Capture the cell that displays the provided text and extract its [x, y] central coordinate. 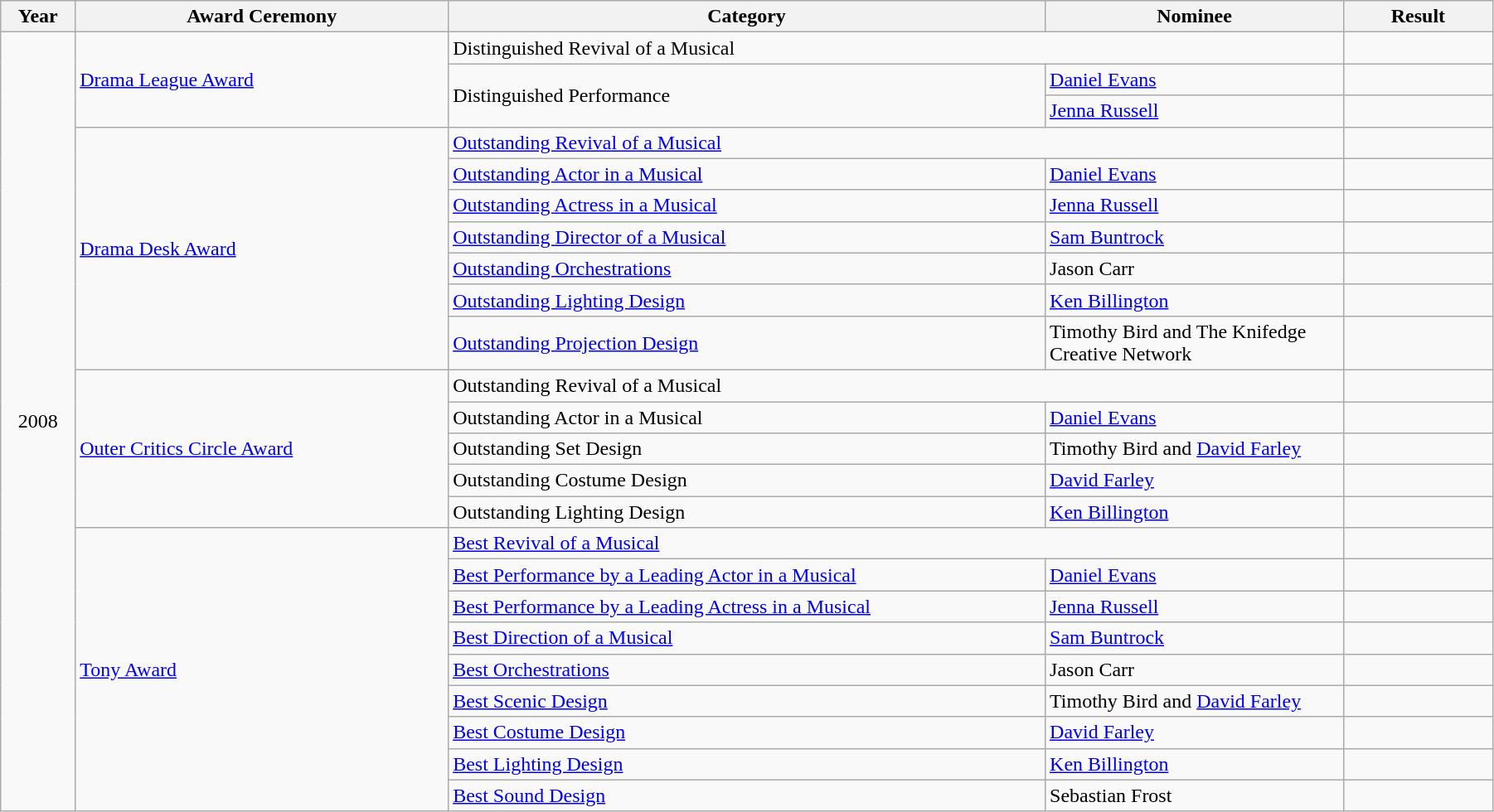
Distinguished Revival of a Musical [896, 48]
Best Costume Design [747, 732]
Best Lighting Design [747, 764]
2008 [38, 422]
Outer Critics Circle Award [262, 448]
Distinguished Performance [747, 95]
Best Sound Design [747, 795]
Outstanding Director of a Musical [747, 237]
Outstanding Actress in a Musical [747, 205]
Outstanding Orchestrations [747, 268]
Timothy Bird and The Knifedge Creative Network [1195, 343]
Nominee [1195, 17]
Best Performance by a Leading Actor in a Musical [747, 575]
Drama League Award [262, 80]
Category [747, 17]
Result [1418, 17]
Award Ceremony [262, 17]
Year [38, 17]
Outstanding Set Design [747, 449]
Best Direction of a Musical [747, 638]
Drama Desk Award [262, 249]
Outstanding Costume Design [747, 481]
Sebastian Frost [1195, 795]
Tony Award [262, 669]
Outstanding Projection Design [747, 343]
Best Revival of a Musical [896, 544]
Best Performance by a Leading Actress in a Musical [747, 607]
Best Orchestrations [747, 669]
Best Scenic Design [747, 701]
